Find where the given text appears and provide that cell's center as (X, Y) coordinate. 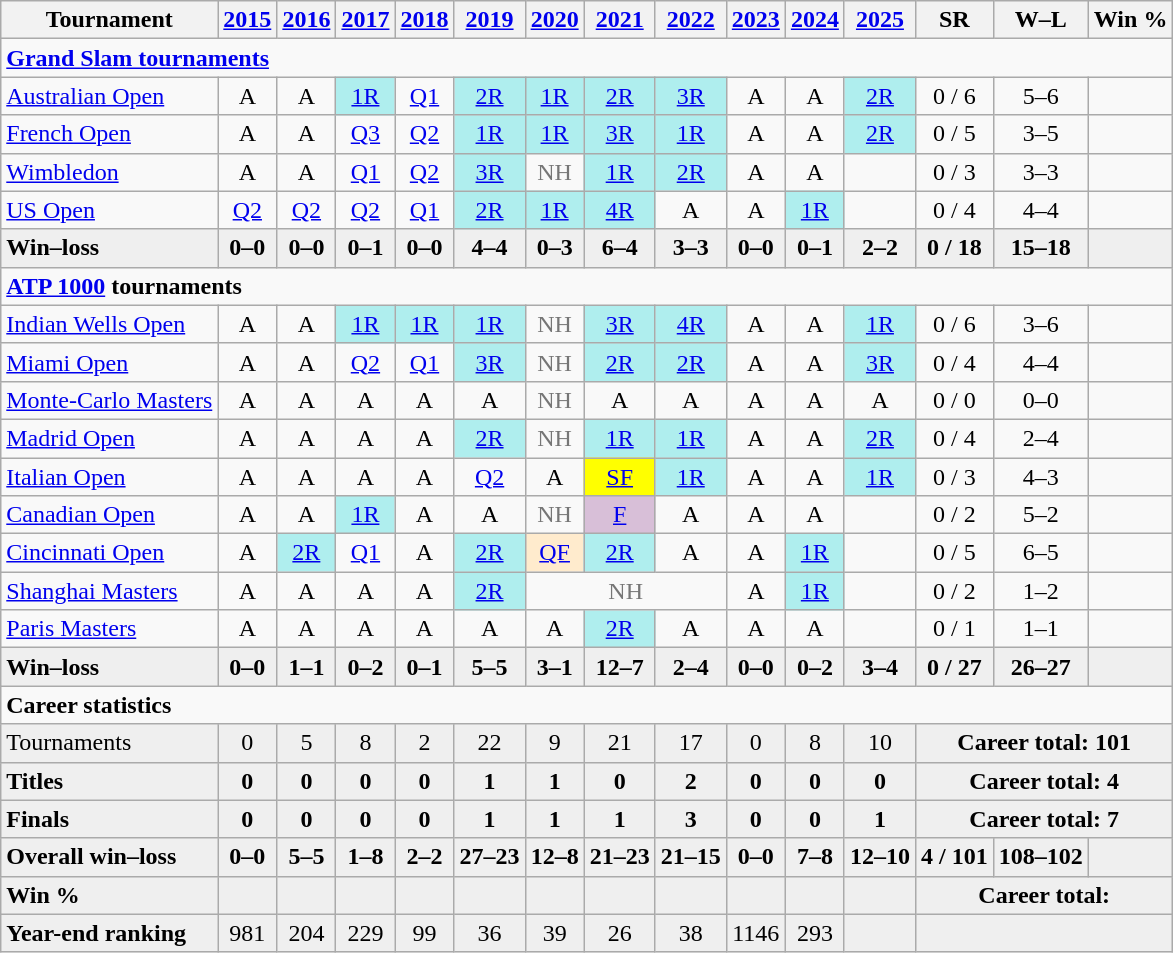
W–L (1040, 20)
99 (424, 933)
0–3 (554, 248)
12–8 (554, 857)
Overall win–loss (110, 857)
5 (306, 743)
Monte-Carlo Masters (110, 400)
3–6 (1040, 324)
1–2 (1040, 591)
SR (954, 20)
10 (880, 743)
Paris Masters (110, 629)
2017 (366, 20)
0 / 18 (954, 248)
0 / 0 (954, 400)
26–27 (1040, 667)
21–23 (620, 857)
6–5 (1040, 553)
17 (690, 743)
F (620, 515)
27–23 (490, 857)
12–10 (880, 857)
9 (554, 743)
Titles (110, 781)
2023 (756, 20)
4–3 (1040, 477)
3–4 (880, 667)
Career statistics (587, 705)
5–2 (1040, 515)
Madrid Open (110, 438)
26 (620, 933)
Career total: 7 (1044, 819)
2025 (880, 20)
Grand Slam tournaments (587, 58)
Q3 (366, 134)
Tournaments (110, 743)
QF (554, 553)
French Open (110, 134)
ATP 1000 tournaments (587, 286)
0 / 27 (954, 667)
22 (490, 743)
2021 (620, 20)
21 (620, 743)
Finals (110, 819)
2016 (306, 20)
981 (248, 933)
3 (690, 819)
Tournament (110, 20)
2015 (248, 20)
Career total: 4 (1044, 781)
Cincinnati Open (110, 553)
12–7 (620, 667)
21–15 (690, 857)
3–1 (554, 667)
38 (690, 933)
204 (306, 933)
2022 (690, 20)
0 / 1 (954, 629)
Wimbledon (110, 172)
36 (490, 933)
US Open (110, 210)
15–18 (1040, 248)
6–4 (620, 248)
4 / 101 (954, 857)
108–102 (1040, 857)
229 (366, 933)
Italian Open (110, 477)
Year-end ranking (110, 933)
1–8 (366, 857)
7–8 (814, 857)
3–5 (1040, 134)
Miami Open (110, 362)
2024 (814, 20)
Career total: (1044, 895)
Canadian Open (110, 515)
2019 (490, 20)
Career total: 101 (1044, 743)
SF (620, 477)
2018 (424, 20)
39 (554, 933)
1146 (756, 933)
Indian Wells Open (110, 324)
2020 (554, 20)
293 (814, 933)
Shanghai Masters (110, 591)
Australian Open (110, 96)
5–6 (1040, 96)
